Provide the [x, y] coordinate of the cell's center where the given text is located.  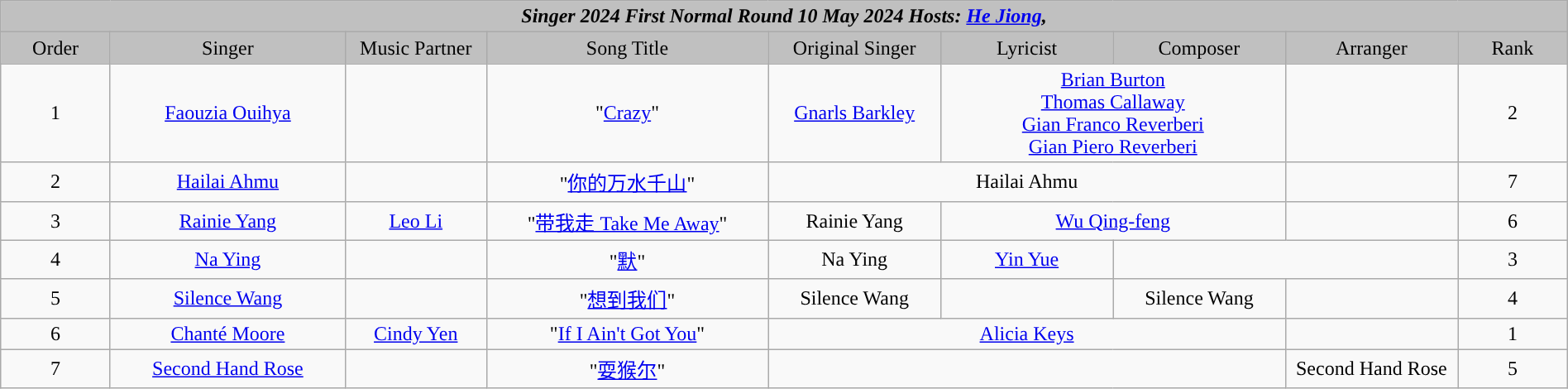
Brian BurtonThomas CallawayGian Franco ReverberiGian Piero Reverberi [1113, 113]
Original Singer [854, 48]
Music Partner [416, 48]
Lyricist [1026, 48]
Alicia Keys [1027, 334]
Order [56, 48]
"耍猴尔" [627, 369]
Composer [1199, 48]
Chanté Moore [227, 334]
Arranger [1371, 48]
Cindy Yen [416, 334]
"默" [627, 260]
"If I Ain't Got You" [627, 334]
Leo Li [416, 220]
Rank [1513, 48]
Yin Yue [1026, 260]
Singer [227, 48]
Gnarls Barkley [854, 113]
Wu Qing-feng [1113, 220]
"想到我们" [627, 298]
Song Title [627, 48]
"你的万水千山" [627, 182]
Faouzia Ouihya [227, 113]
"带我走 Take Me Away" [627, 220]
Singer 2024 First Normal Round 10 May 2024 Hosts: He Jiong, [784, 17]
"Crazy" [627, 113]
